Detect which cell encompasses the target text, then output its (x, y) center coordinate. 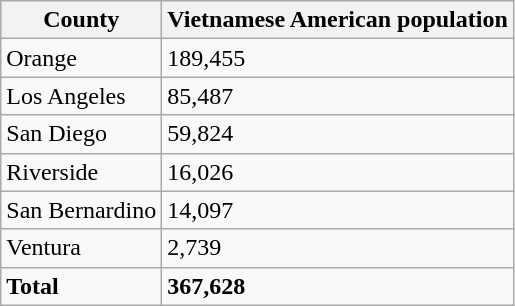
Vietnamese American population (338, 20)
59,824 (338, 134)
2,739 (338, 248)
County (82, 20)
367,628 (338, 286)
Ventura (82, 248)
San Diego (82, 134)
Total (82, 286)
Riverside (82, 172)
85,487 (338, 96)
16,026 (338, 172)
14,097 (338, 210)
San Bernardino (82, 210)
Los Angeles (82, 96)
Orange (82, 58)
189,455 (338, 58)
